Output the (X, Y) coordinate of the center of the cell containing the given text.  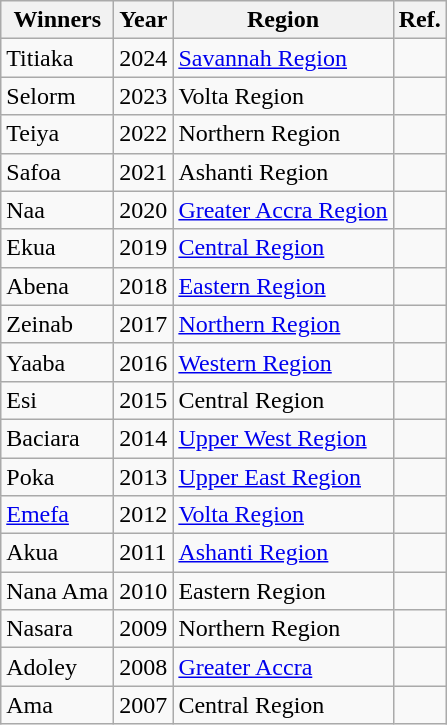
Ama (58, 705)
2022 (144, 134)
2014 (144, 438)
Savannah Region (283, 58)
Titiaka (58, 58)
Ekua (58, 248)
2007 (144, 705)
2018 (144, 286)
Yaaba (58, 362)
Zeinab (58, 324)
Adoley (58, 667)
Selorm (58, 96)
Nasara (58, 629)
2016 (144, 362)
Esi (58, 400)
Teiya (58, 134)
2019 (144, 248)
2023 (144, 96)
Emefa (58, 515)
Abena (58, 286)
Year (144, 20)
Akua (58, 553)
Ref. (420, 20)
2017 (144, 324)
2012 (144, 515)
Greater Accra (283, 667)
2020 (144, 210)
2015 (144, 400)
Greater Accra Region (283, 210)
2008 (144, 667)
2009 (144, 629)
Baciara (58, 438)
Winners (58, 20)
2021 (144, 172)
2024 (144, 58)
Upper West Region (283, 438)
Safoa (58, 172)
2010 (144, 591)
Naa (58, 210)
2011 (144, 553)
2013 (144, 477)
Poka (58, 477)
Region (283, 20)
Western Region (283, 362)
Nana Ama (58, 591)
Upper East Region (283, 477)
